For the text-containing cell, return its midpoint in [x, y] coordinate format. 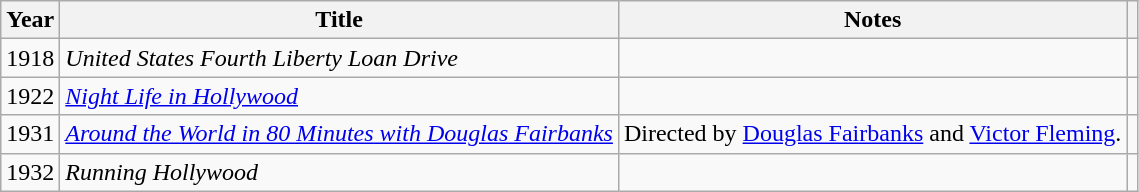
Running Hollywood [340, 172]
Title [340, 20]
Around the World in 80 Minutes with Douglas Fairbanks [340, 134]
Notes [872, 20]
United States Fourth Liberty Loan Drive [340, 58]
Directed by Douglas Fairbanks and Victor Fleming. [872, 134]
1931 [30, 134]
1918 [30, 58]
Year [30, 20]
1932 [30, 172]
1922 [30, 96]
Night Life in Hollywood [340, 96]
